Output the (X, Y) coordinate of the center of the cell containing the given text.  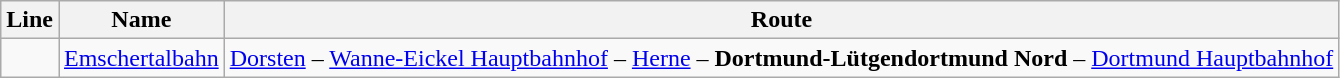
Name (141, 20)
Route (782, 20)
Dorsten – Wanne-Eickel Hauptbahnhof – Herne – Dortmund-Lütgendortmund Nord – Dortmund Hauptbahnhof (782, 58)
Line (30, 20)
Emschertalbahn (141, 58)
